Scan for the cell matching the given text and deliver its (X, Y) coordinate at center. 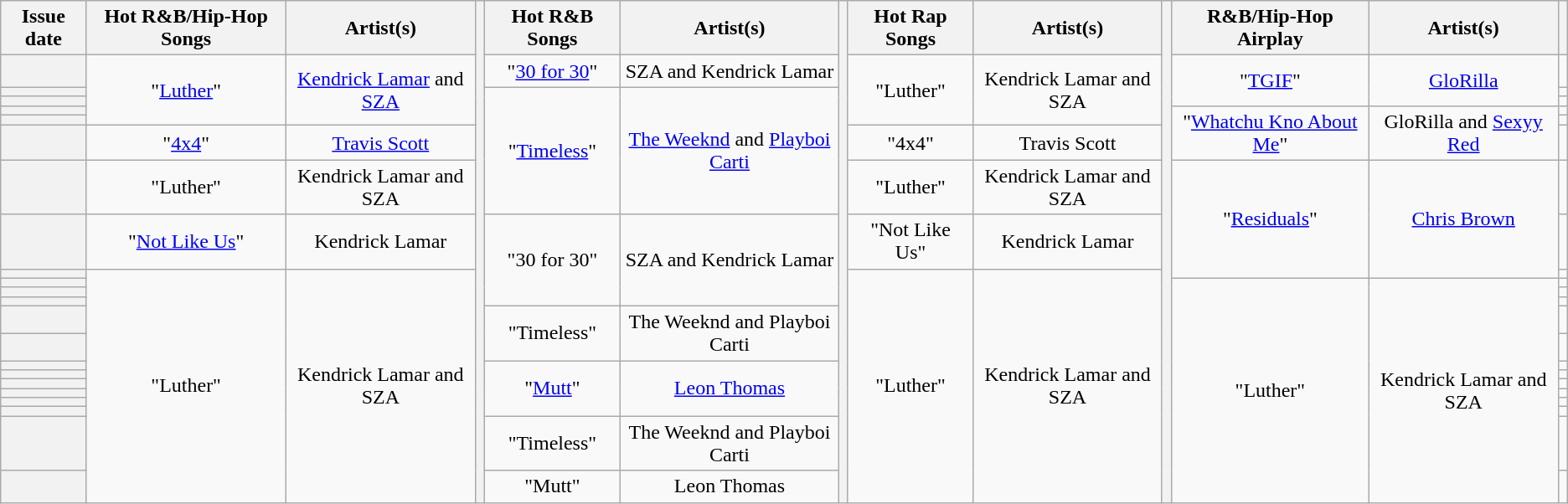
"Residuals" (1270, 219)
GloRilla and Sexyy Red (1463, 132)
"TGIF" (1270, 80)
Issue date (44, 28)
Chris Brown (1463, 219)
Hot R&B/Hip-Hop Songs (186, 28)
Hot R&B Songs (552, 28)
Hot Rap Songs (910, 28)
"Whatchu Kno About Me" (1270, 132)
R&B/Hip-Hop Airplay (1270, 28)
GloRilla (1463, 80)
